Provide the (X, Y) coordinate of the cell's center where the given text is located.  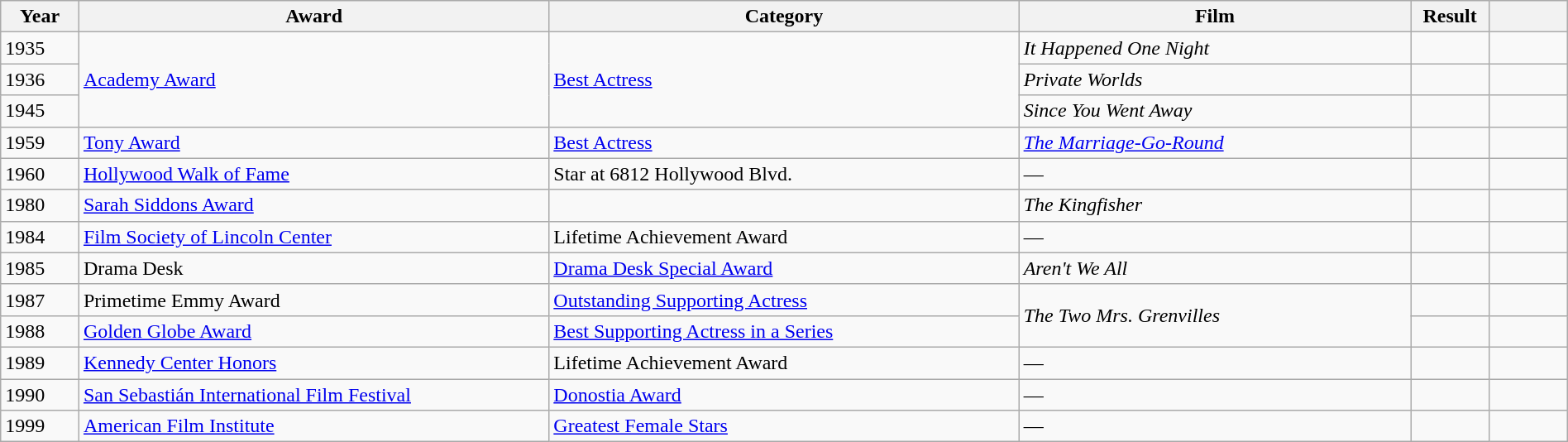
Year (40, 17)
Hollywood Walk of Fame (313, 174)
1935 (40, 48)
1990 (40, 395)
Kennedy Center Honors (313, 363)
1999 (40, 426)
1987 (40, 300)
It Happened One Night (1215, 48)
1985 (40, 268)
Film Society of Lincoln Center (313, 237)
Result (1451, 17)
Sarah Siddons Award (313, 205)
The Marriage-Go-Round (1215, 142)
1988 (40, 331)
1959 (40, 142)
San Sebastián International Film Festival (313, 395)
Outstanding Supporting Actress (784, 300)
Tony Award (313, 142)
Star at 6812 Hollywood Blvd. (784, 174)
Donostia Award (784, 395)
Since You Went Away (1215, 111)
Drama Desk (313, 268)
American Film Institute (313, 426)
Greatest Female Stars (784, 426)
Private Worlds (1215, 79)
1989 (40, 363)
Best Supporting Actress in a Series (784, 331)
The Kingfisher (1215, 205)
Drama Desk Special Award (784, 268)
1945 (40, 111)
1984 (40, 237)
Aren't We All (1215, 268)
Academy Award (313, 79)
Golden Globe Award (313, 331)
Category (784, 17)
Primetime Emmy Award (313, 300)
Award (313, 17)
1980 (40, 205)
1936 (40, 79)
1960 (40, 174)
The Two Mrs. Grenvilles (1215, 315)
Film (1215, 17)
